Extract the (X, Y) coordinate from the center of the cell holding the provided text.  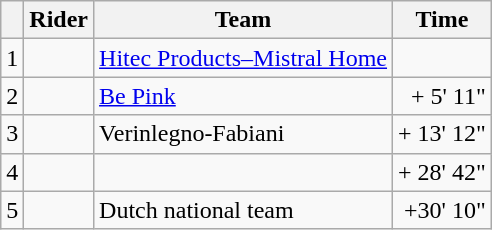
Rider (59, 20)
5 (12, 210)
Dutch national team (244, 210)
4 (12, 172)
Be Pink (244, 96)
Hitec Products–Mistral Home (244, 58)
3 (12, 134)
+ 5' 11" (442, 96)
Team (244, 20)
2 (12, 96)
Time (442, 20)
+ 28' 42" (442, 172)
+30' 10" (442, 210)
+ 13' 12" (442, 134)
1 (12, 58)
Verinlegno-Fabiani (244, 134)
